Locate the cell with the specified text and output its [x, y] center coordinate. 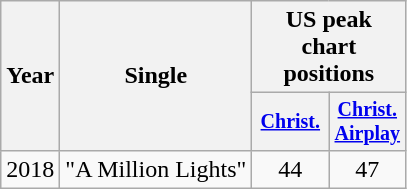
US peak chart positions [329, 47]
2018 [30, 169]
Christ.Airplay [368, 122]
44 [290, 169]
Year [30, 76]
Single [156, 76]
47 [368, 169]
Christ. [290, 122]
"A Million Lights" [156, 169]
